Find where the given text appears and provide that cell's center as (X, Y) coordinate. 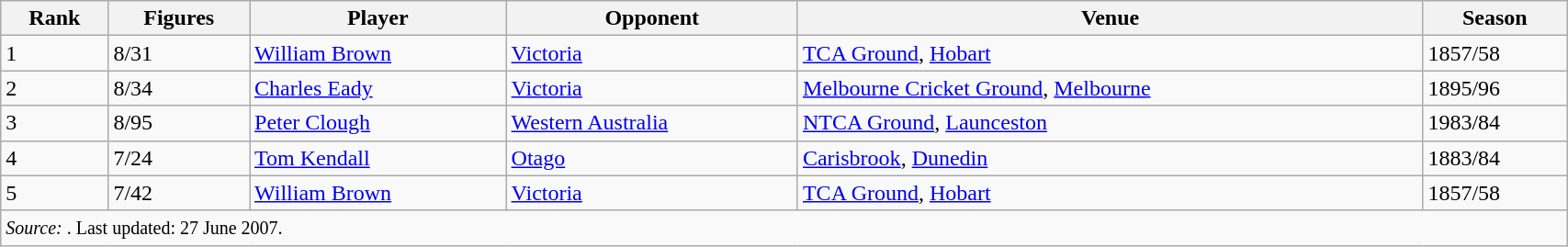
5 (55, 193)
Melbourne Cricket Ground, Melbourne (1110, 88)
Western Australia (652, 123)
Figures (179, 18)
8/31 (179, 53)
Otago (652, 158)
Carisbrook, Dunedin (1110, 158)
Player (378, 18)
1895/96 (1495, 88)
7/24 (179, 158)
8/95 (179, 123)
Rank (55, 18)
Season (1495, 18)
Source: . Last updated: 27 June 2007. (784, 228)
Venue (1110, 18)
1 (55, 53)
NTCA Ground, Launceston (1110, 123)
7/42 (179, 193)
Charles Eady (378, 88)
Peter Clough (378, 123)
1883/84 (1495, 158)
3 (55, 123)
8/34 (179, 88)
Tom Kendall (378, 158)
4 (55, 158)
2 (55, 88)
Opponent (652, 18)
1983/84 (1495, 123)
